Extract the (x, y) coordinate from the center of the cell holding the provided text.  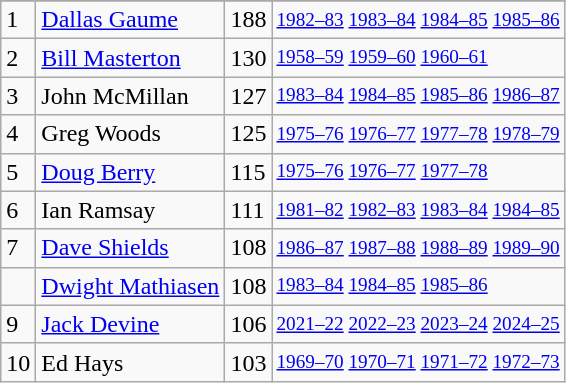
3 (18, 96)
Ed Hays (130, 362)
125 (248, 134)
1982–83 1983–84 1984–85 1985–86 (418, 20)
127 (248, 96)
9 (18, 324)
1969–70 1970–71 1971–72 1972–73 (418, 362)
1981–82 1982–83 1983–84 1984–85 (418, 210)
Dallas Gaume (130, 20)
John McMillan (130, 96)
4 (18, 134)
5 (18, 172)
2021–22 2022–23 2023–24 2024–25 (418, 324)
Jack Devine (130, 324)
2 (18, 58)
103 (248, 362)
7 (18, 248)
Greg Woods (130, 134)
115 (248, 172)
1983–84 1984–85 1985–86 1986–87 (418, 96)
1975–76 1976–77 1977–78 (418, 172)
106 (248, 324)
1983–84 1984–85 1985–86 (418, 286)
1 (18, 20)
1958–59 1959–60 1960–61 (418, 58)
1975–76 1976–77 1977–78 1978–79 (418, 134)
6 (18, 210)
1986–87 1987–88 1988–89 1989–90 (418, 248)
188 (248, 20)
Dave Shields (130, 248)
Ian Ramsay (130, 210)
Dwight Mathiasen (130, 286)
130 (248, 58)
Doug Berry (130, 172)
Bill Masterton (130, 58)
10 (18, 362)
111 (248, 210)
